Find where the given text appears and provide that cell's center as (X, Y) coordinate. 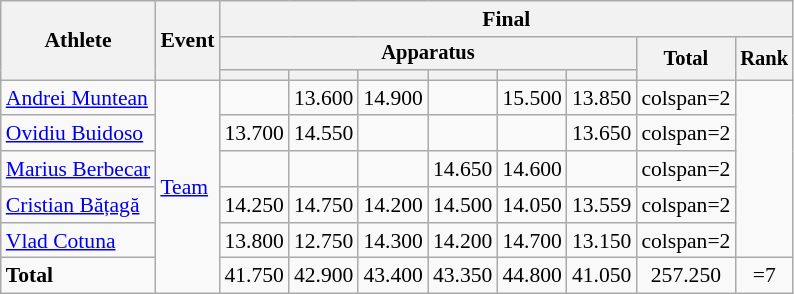
13.850 (602, 98)
Andrei Muntean (78, 98)
14.550 (324, 134)
257.250 (686, 276)
Marius Berbecar (78, 169)
Vlad Cotuna (78, 241)
13.700 (254, 134)
14.300 (392, 241)
13.600 (324, 98)
44.800 (532, 276)
Athlete (78, 40)
14.900 (392, 98)
41.750 (254, 276)
Event (187, 40)
Apparatus (428, 54)
14.700 (532, 241)
12.750 (324, 241)
Cristian Bățagă (78, 205)
13.150 (602, 241)
15.500 (532, 98)
Ovidiu Buidoso (78, 134)
14.050 (532, 205)
14.600 (532, 169)
Team (187, 187)
42.900 (324, 276)
Final (506, 19)
14.650 (462, 169)
13.650 (602, 134)
14.750 (324, 205)
43.350 (462, 276)
Rank (764, 58)
43.400 (392, 276)
14.500 (462, 205)
14.250 (254, 205)
13.559 (602, 205)
13.800 (254, 241)
41.050 (602, 276)
=7 (764, 276)
